Search for the cell housing the specified text and yield its [x, y] center coordinate. 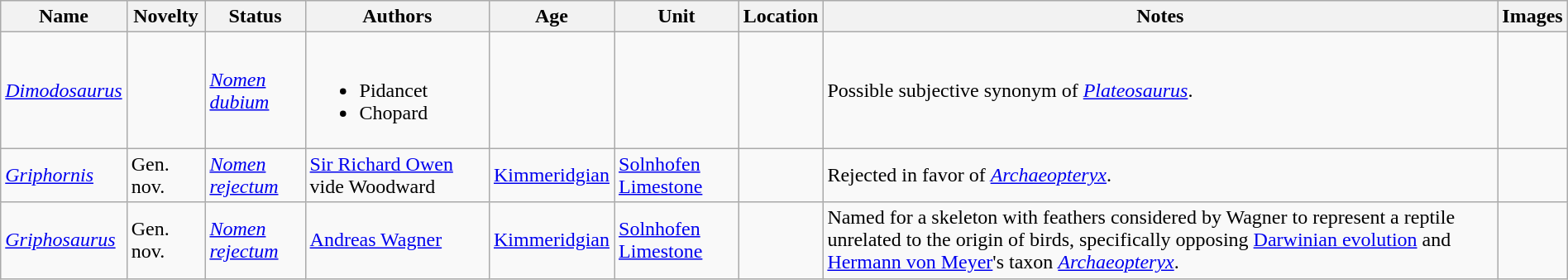
Sir Richard Owen vide Woodward [397, 176]
Possible subjective synonym of Plateosaurus. [1160, 90]
Age [551, 17]
Griphosaurus [64, 240]
Location [781, 17]
Authors [397, 17]
PidancetChopard [397, 90]
Status [255, 17]
Rejected in favor of Archaeopteryx. [1160, 176]
Unit [676, 17]
Name [64, 17]
Dimodosaurus [64, 90]
Griphornis [64, 176]
Andreas Wagner [397, 240]
Notes [1160, 17]
Images [1532, 17]
Nomen dubium [255, 90]
Novelty [165, 17]
